Return the (x, y) coordinate for the center point of the cell that contains the specified text.  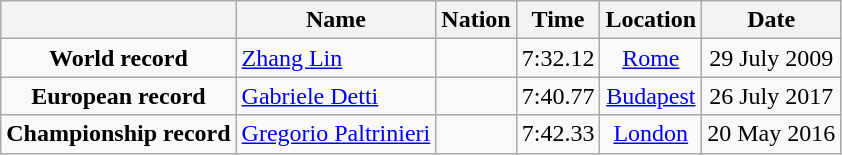
Gregorio Paltrinieri (336, 134)
20 May 2016 (772, 134)
London (651, 134)
Location (651, 20)
Zhang Lin (336, 58)
Name (336, 20)
Rome (651, 58)
Budapest (651, 96)
European record (118, 96)
Date (772, 20)
Time (558, 20)
7:40.77 (558, 96)
Gabriele Detti (336, 96)
29 July 2009 (772, 58)
World record (118, 58)
26 July 2017 (772, 96)
7:42.33 (558, 134)
Championship record (118, 134)
Nation (476, 20)
7:32.12 (558, 58)
